Locate the cell with the specified text and output its [x, y] center coordinate. 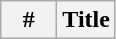
Title [86, 20]
# [29, 20]
